Extract the [X, Y] coordinate from the center of the cell holding the provided text.  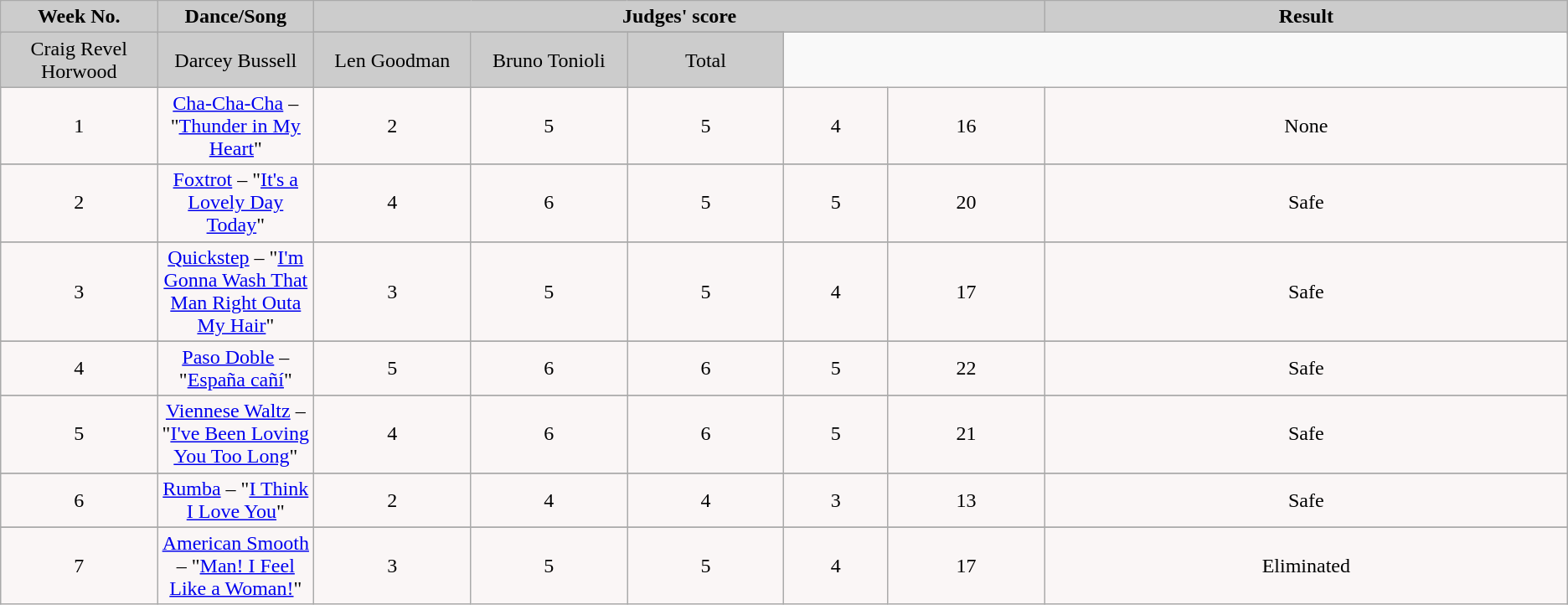
7 [79, 566]
Week No. [79, 17]
Quickstep – "I'm Gonna Wash That Man Right Outa My Hair" [236, 292]
20 [967, 203]
16 [967, 126]
Paso Doble – "España cañí" [236, 369]
None [1306, 126]
22 [967, 369]
Darcey Bussell [236, 60]
1 [79, 126]
Dance/Song [236, 17]
Len Goodman [392, 60]
Eliminated [1306, 566]
Bruno Tonioli [549, 60]
Foxtrot – "It's a Lovely Day Today" [236, 203]
Total [705, 60]
Rumba – "I Think I Love You" [236, 499]
American Smooth – "Man! I Feel Like a Woman!" [236, 566]
13 [967, 499]
Judges' score [680, 17]
Cha-Cha-Cha – "Thunder in My Heart" [236, 126]
Craig Revel Horwood [79, 60]
Viennese Waltz – "I've Been Loving You Too Long" [236, 434]
21 [967, 434]
Result [1306, 17]
